Extract the [X, Y] coordinate from the center of the cell holding the provided text.  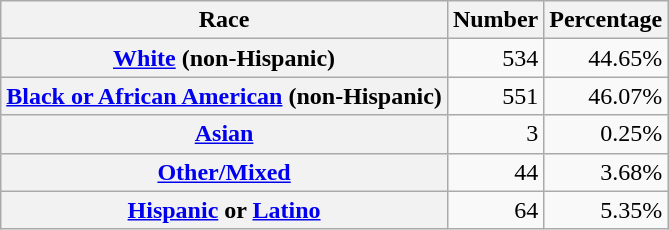
44 [495, 172]
3.68% [606, 172]
Number [495, 20]
White (non-Hispanic) [224, 58]
5.35% [606, 210]
0.25% [606, 134]
Black or African American (non-Hispanic) [224, 96]
44.65% [606, 58]
Percentage [606, 20]
Hispanic or Latino [224, 210]
Asian [224, 134]
551 [495, 96]
46.07% [606, 96]
3 [495, 134]
Other/Mixed [224, 172]
534 [495, 58]
Race [224, 20]
64 [495, 210]
